Detect which cell encompasses the target text, then output its [x, y] center coordinate. 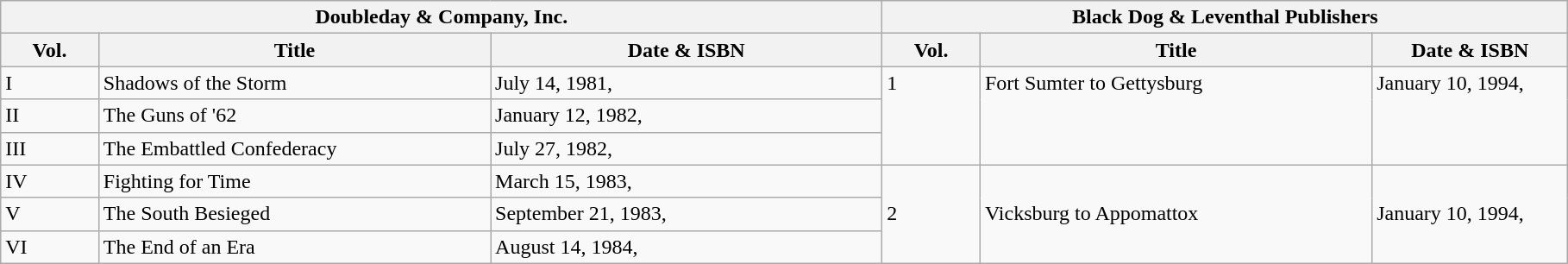
March 15, 1983, [687, 181]
Vicksburg to Appomattox [1176, 214]
The Guns of '62 [294, 116]
Fort Sumter to Gettysburg [1176, 116]
The End of an Era [294, 247]
September 21, 1983, [687, 214]
July 14, 1981, [687, 83]
The Embattled Confederacy [294, 148]
January 12, 1982, [687, 116]
Shadows of the Storm [294, 83]
August 14, 1984, [687, 247]
I [50, 83]
1 [931, 116]
2 [931, 214]
V [50, 214]
IV [50, 181]
The South Besieged [294, 214]
Fighting for Time [294, 181]
Black Dog & Leventhal Publishers [1225, 17]
July 27, 1982, [687, 148]
III [50, 148]
II [50, 116]
VI [50, 247]
Doubleday & Company, Inc. [442, 17]
